From the cell containing the given text, extract its center point as (x, y) coordinate. 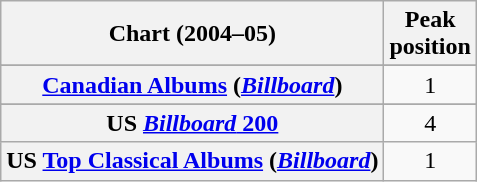
Peakposition (430, 34)
Chart (2004–05) (192, 34)
Canadian Albums (Billboard) (192, 85)
US Top Classical Albums (Billboard) (192, 161)
4 (430, 123)
US Billboard 200 (192, 123)
